Search for the cell housing the specified text and yield its [X, Y] center coordinate. 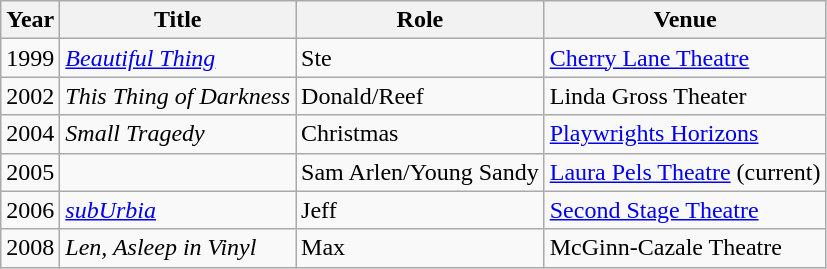
Len, Asleep in Vinyl [178, 248]
Role [420, 20]
2006 [30, 210]
1999 [30, 58]
Max [420, 248]
2002 [30, 96]
Cherry Lane Theatre [685, 58]
Sam Arlen/Young Sandy [420, 172]
2004 [30, 134]
2005 [30, 172]
Christmas [420, 134]
Ste [420, 58]
Small Tragedy [178, 134]
Donald/Reef [420, 96]
Second Stage Theatre [685, 210]
Laura Pels Theatre (current) [685, 172]
Beautiful Thing [178, 58]
McGinn-Cazale Theatre [685, 248]
Jeff [420, 210]
2008 [30, 248]
This Thing of Darkness [178, 96]
Playwrights Horizons [685, 134]
Year [30, 20]
subUrbia [178, 210]
Linda Gross Theater [685, 96]
Title [178, 20]
Venue [685, 20]
